For the text-containing cell, return its midpoint in (x, y) coordinate format. 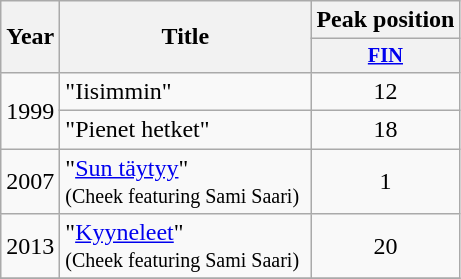
20 (386, 246)
Year (30, 37)
"Iisimmin" (186, 91)
FIN (386, 56)
"Kyyneleet" (Cheek featuring Sami Saari) (186, 246)
1 (386, 182)
Peak position (386, 20)
18 (386, 130)
"Pienet hetket" (186, 130)
Title (186, 37)
2013 (30, 246)
1999 (30, 110)
"Sun täytyy" (Cheek featuring Sami Saari) (186, 182)
2007 (30, 182)
12 (386, 91)
